Identify which cell holds the provided text, then report its (X, Y) central coordinate. 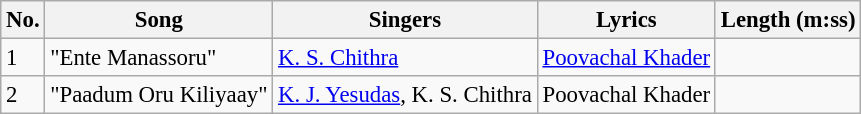
1 (23, 58)
Song (159, 20)
Length (m:ss) (788, 20)
No. (23, 20)
K. S. Chithra (405, 58)
Lyrics (626, 20)
"Ente Manassoru" (159, 58)
Singers (405, 20)
"Paadum Oru Kiliyaay" (159, 95)
2 (23, 95)
K. J. Yesudas, K. S. Chithra (405, 95)
